Pinpoint the cell where the given text exists, returning its [X, Y] midpoint coordinate. 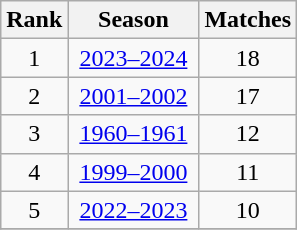
1 [34, 58]
11 [248, 172]
Season [134, 20]
2023–2024 [134, 58]
Rank [34, 20]
2001–2002 [134, 96]
Matches [248, 20]
2022–2023 [134, 210]
1999–2000 [134, 172]
10 [248, 210]
3 [34, 134]
17 [248, 96]
12 [248, 134]
18 [248, 58]
5 [34, 210]
2 [34, 96]
4 [34, 172]
1960–1961 [134, 134]
